Return (X, Y) of the center of cell containing provided text 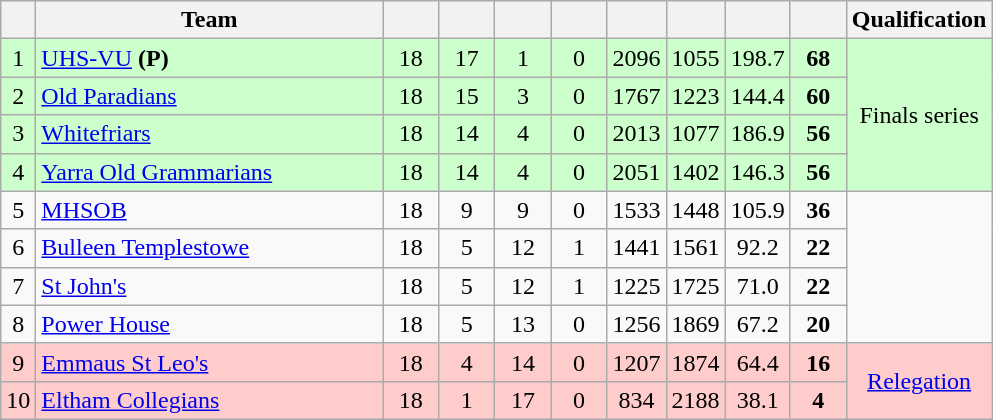
20 (818, 324)
Qualification (919, 20)
Yarra Old Grammarians (210, 172)
1225 (636, 286)
2188 (696, 400)
38.1 (758, 400)
2096 (636, 58)
St John's (210, 286)
Old Paradians (210, 96)
1077 (696, 134)
1533 (636, 210)
Finals series (919, 115)
10 (18, 400)
1402 (696, 172)
105.9 (758, 210)
1441 (636, 248)
Relegation (919, 381)
16 (818, 362)
198.7 (758, 58)
8 (18, 324)
92.2 (758, 248)
1869 (696, 324)
2013 (636, 134)
186.9 (758, 134)
13 (523, 324)
Emmaus St Leo's (210, 362)
1874 (696, 362)
834 (636, 400)
2 (18, 96)
1561 (696, 248)
1725 (696, 286)
Eltham Collegians (210, 400)
1207 (636, 362)
1223 (696, 96)
2051 (636, 172)
36 (818, 210)
Power House (210, 324)
68 (818, 58)
1767 (636, 96)
146.3 (758, 172)
1256 (636, 324)
1448 (696, 210)
144.4 (758, 96)
64.4 (758, 362)
60 (818, 96)
Bulleen Templestowe (210, 248)
67.2 (758, 324)
7 (18, 286)
Whitefriars (210, 134)
1055 (696, 58)
MHSOB (210, 210)
71.0 (758, 286)
Team (210, 20)
15 (467, 96)
UHS-VU (P) (210, 58)
6 (18, 248)
